Pinpoint the cell where the given text exists, returning its (x, y) midpoint coordinate. 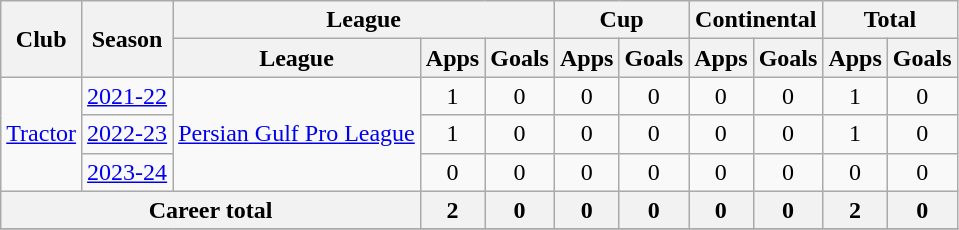
2022-23 (128, 134)
2023-24 (128, 172)
Continental (756, 20)
Tractor (42, 134)
Cup (621, 20)
Career total (211, 210)
Club (42, 39)
2021-22 (128, 96)
Total (890, 20)
Season (128, 39)
Persian Gulf Pro League (297, 134)
